Return (x, y) of the center of cell containing provided text 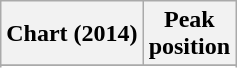
Chart (2014) (72, 34)
Peak position (189, 34)
